Determine the [X, Y] coordinate at the center of the cell enclosing the given text.  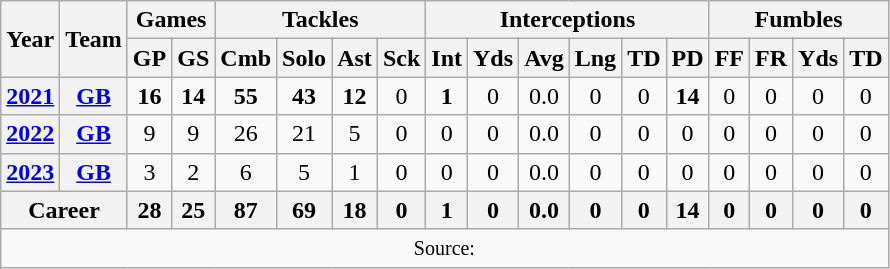
6 [246, 172]
Int [447, 58]
25 [194, 210]
Career [64, 210]
GS [194, 58]
Games [170, 20]
26 [246, 134]
Interceptions [568, 20]
GP [149, 58]
28 [149, 210]
3 [149, 172]
Source: [444, 248]
2021 [30, 96]
18 [355, 210]
2022 [30, 134]
PD [688, 58]
12 [355, 96]
55 [246, 96]
Cmb [246, 58]
FF [729, 58]
Lng [595, 58]
Team [94, 39]
Ast [355, 58]
Tackles [320, 20]
69 [304, 210]
87 [246, 210]
43 [304, 96]
Year [30, 39]
Avg [544, 58]
16 [149, 96]
Solo [304, 58]
2 [194, 172]
Sck [401, 58]
FR [772, 58]
Fumbles [798, 20]
2023 [30, 172]
21 [304, 134]
